Return [x, y] of the center of cell containing provided text 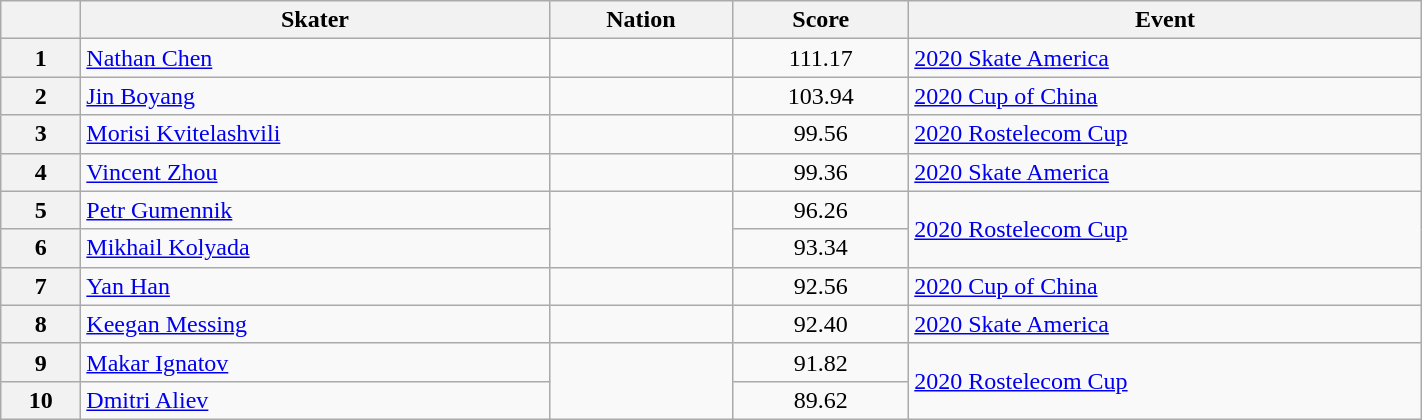
6 [41, 248]
93.34 [821, 248]
Nathan Chen [315, 58]
91.82 [821, 362]
111.17 [821, 58]
Makar Ignatov [315, 362]
Skater [315, 20]
Mikhail Kolyada [315, 248]
Jin Boyang [315, 96]
96.26 [821, 210]
103.94 [821, 96]
Yan Han [315, 286]
2 [41, 96]
89.62 [821, 400]
Score [821, 20]
92.56 [821, 286]
Vincent Zhou [315, 172]
Dmitri Aliev [315, 400]
92.40 [821, 324]
Event [1166, 20]
7 [41, 286]
Morisi Kvitelashvili [315, 134]
4 [41, 172]
99.36 [821, 172]
Nation [641, 20]
99.56 [821, 134]
5 [41, 210]
8 [41, 324]
3 [41, 134]
1 [41, 58]
10 [41, 400]
Keegan Messing [315, 324]
9 [41, 362]
Petr Gumennik [315, 210]
